From the cell containing the given text, extract its center point as [x, y] coordinate. 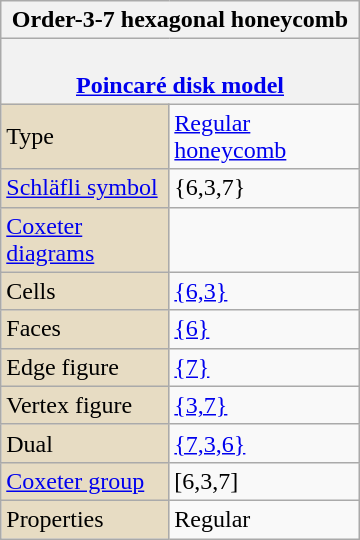
Faces [85, 329]
{6,3,7} [264, 188]
Cells [85, 291]
Regular honeycomb [264, 136]
Schläfli symbol [85, 188]
Edge figure [85, 367]
{6} [264, 329]
Type [85, 136]
{7} [264, 367]
Properties [85, 519]
Dual [85, 443]
Vertex figure [85, 405]
Coxeter group [85, 481]
Poincaré disk model [180, 72]
Regular [264, 519]
Coxeter diagrams [85, 240]
[6,3,7] [264, 481]
{3,7} [264, 405]
{6,3} [264, 291]
Order-3-7 hexagonal honeycomb [180, 20]
{7,3,6} [264, 443]
